Identify which cell holds the provided text, then report its (x, y) central coordinate. 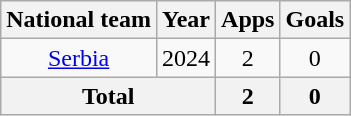
Serbia (79, 58)
Total (108, 96)
National team (79, 20)
Apps (248, 20)
Goals (315, 20)
2024 (186, 58)
Year (186, 20)
